Provide the (X, Y) coordinate of the cell's center where the given text is located.  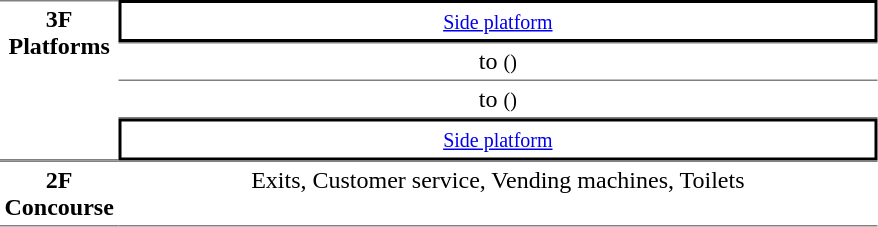
3FPlatforms (59, 80)
2FConcourse (59, 193)
Exits, Customer service, Vending machines, Toilets (498, 193)
